Extract the [x, y] coordinate from the center of the cell holding the provided text.  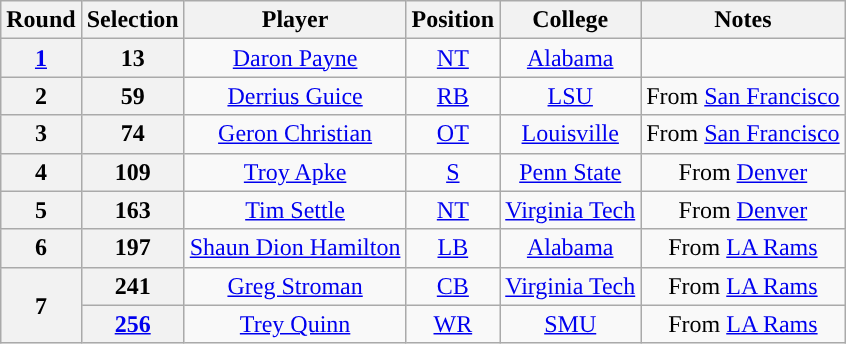
7 [41, 305]
SMU [570, 324]
Tim Settle [295, 210]
Daron Payne [295, 58]
Louisville [570, 134]
241 [132, 286]
Shaun Dion Hamilton [295, 248]
4 [41, 172]
Derrius Guice [295, 96]
WR [453, 324]
Troy Apke [295, 172]
RB [453, 96]
Trey Quinn [295, 324]
Position [453, 20]
Round [41, 20]
Penn State [570, 172]
5 [41, 210]
OT [453, 134]
256 [132, 324]
197 [132, 248]
74 [132, 134]
109 [132, 172]
LB [453, 248]
13 [132, 58]
Selection [132, 20]
Player [295, 20]
College [570, 20]
Geron Christian [295, 134]
163 [132, 210]
2 [41, 96]
3 [41, 134]
6 [41, 248]
Notes [743, 20]
Greg Stroman [295, 286]
LSU [570, 96]
1 [41, 58]
S [453, 172]
CB [453, 286]
59 [132, 96]
